From the cell containing the given text, extract its center point as [X, Y] coordinate. 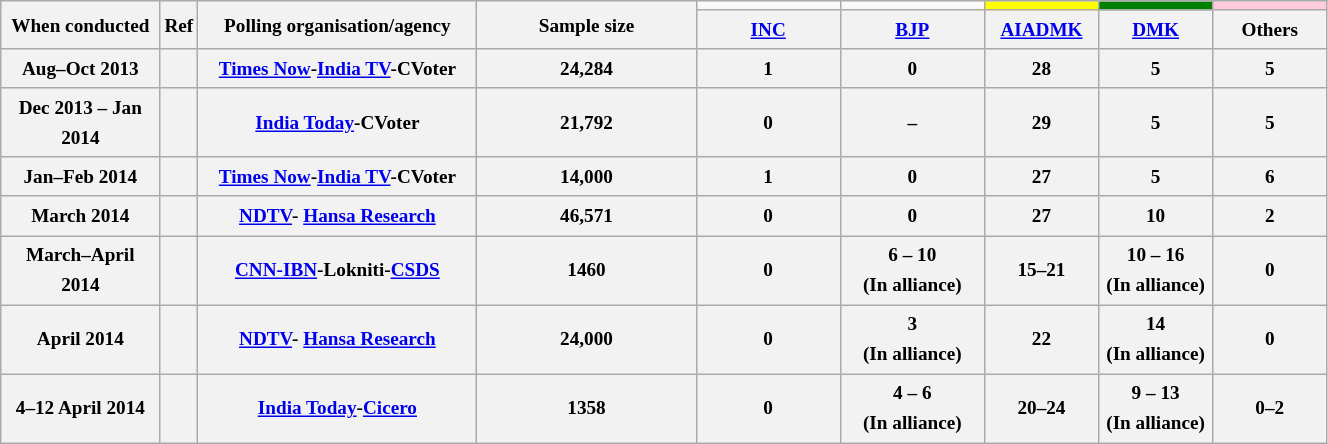
AIADMK [1041, 30]
BJP [912, 30]
22 [1041, 340]
1358 [586, 408]
4 – 6 (In alliance) [912, 408]
15–21 [1041, 270]
When conducted [80, 25]
29 [1041, 122]
India Today-CVoter [338, 122]
April 2014 [80, 340]
21,792 [586, 122]
March 2014 [80, 216]
Others [1270, 30]
India Today-Cicero [338, 408]
14 (In alliance) [1156, 340]
CNN-IBN-Lokniti-CSDS [338, 270]
Ref [179, 25]
46,571 [586, 216]
4–12 April 2014 [80, 408]
24,284 [586, 68]
Aug–Oct 2013 [80, 68]
14,000 [586, 176]
DMK [1156, 30]
20–24 [1041, 408]
INC [768, 30]
Sample size [586, 25]
0–2 [1270, 408]
Dec 2013 – Jan 2014 [80, 122]
1460 [586, 270]
10 [1156, 216]
10 – 16 (In alliance) [1156, 270]
6 [1270, 176]
Polling organisation/agency [338, 25]
9 – 13 (In alliance) [1156, 408]
3 (In alliance) [912, 340]
Jan–Feb 2014 [80, 176]
2 [1270, 216]
24,000 [586, 340]
March–April 2014 [80, 270]
28 [1041, 68]
– [912, 122]
6 – 10 (In alliance) [912, 270]
